Find where the given text appears and provide that cell's center as (X, Y) coordinate. 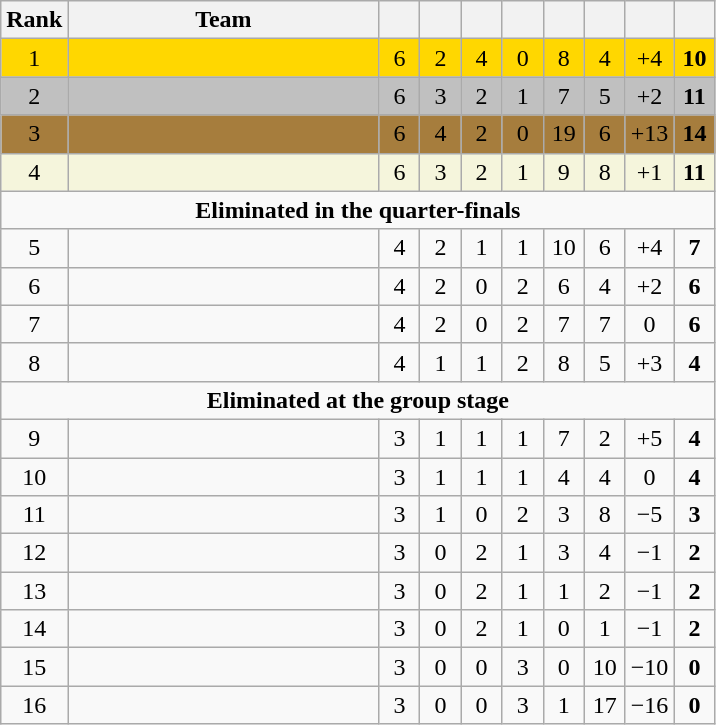
12 (34, 553)
19 (564, 134)
+5 (650, 438)
−16 (650, 705)
Eliminated at the group stage (358, 400)
−10 (650, 667)
+13 (650, 134)
Eliminated in the quarter-finals (358, 210)
+1 (650, 172)
Team (224, 20)
17 (604, 705)
+3 (650, 362)
13 (34, 591)
16 (34, 705)
−5 (650, 515)
15 (34, 667)
Rank (34, 20)
